Provide the (x, y) coordinate of the cell's center where the given text is located.  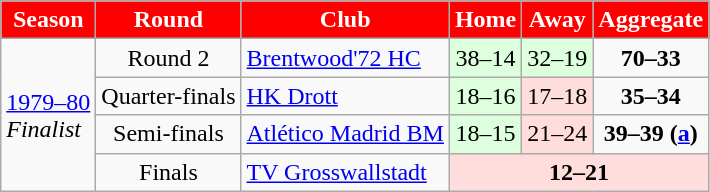
HK Drott (345, 96)
35–34 (651, 96)
1979–80 Finalist (48, 115)
Season (48, 20)
Brentwood'72 HC (345, 58)
17–18 (558, 96)
Round (168, 20)
Semi-finals (168, 134)
Atlético Madrid BM (345, 134)
Round 2 (168, 58)
38–14 (485, 58)
Away (558, 20)
12–21 (578, 172)
Club (345, 20)
TV Grosswallstadt (345, 172)
70–33 (651, 58)
39–39 (a) (651, 134)
Finals (168, 172)
32–19 (558, 58)
Aggregate (651, 20)
18–16 (485, 96)
18–15 (485, 134)
21–24 (558, 134)
Quarter-finals (168, 96)
Home (485, 20)
